Provide the (X, Y) coordinate of the cell's center where the given text is located.  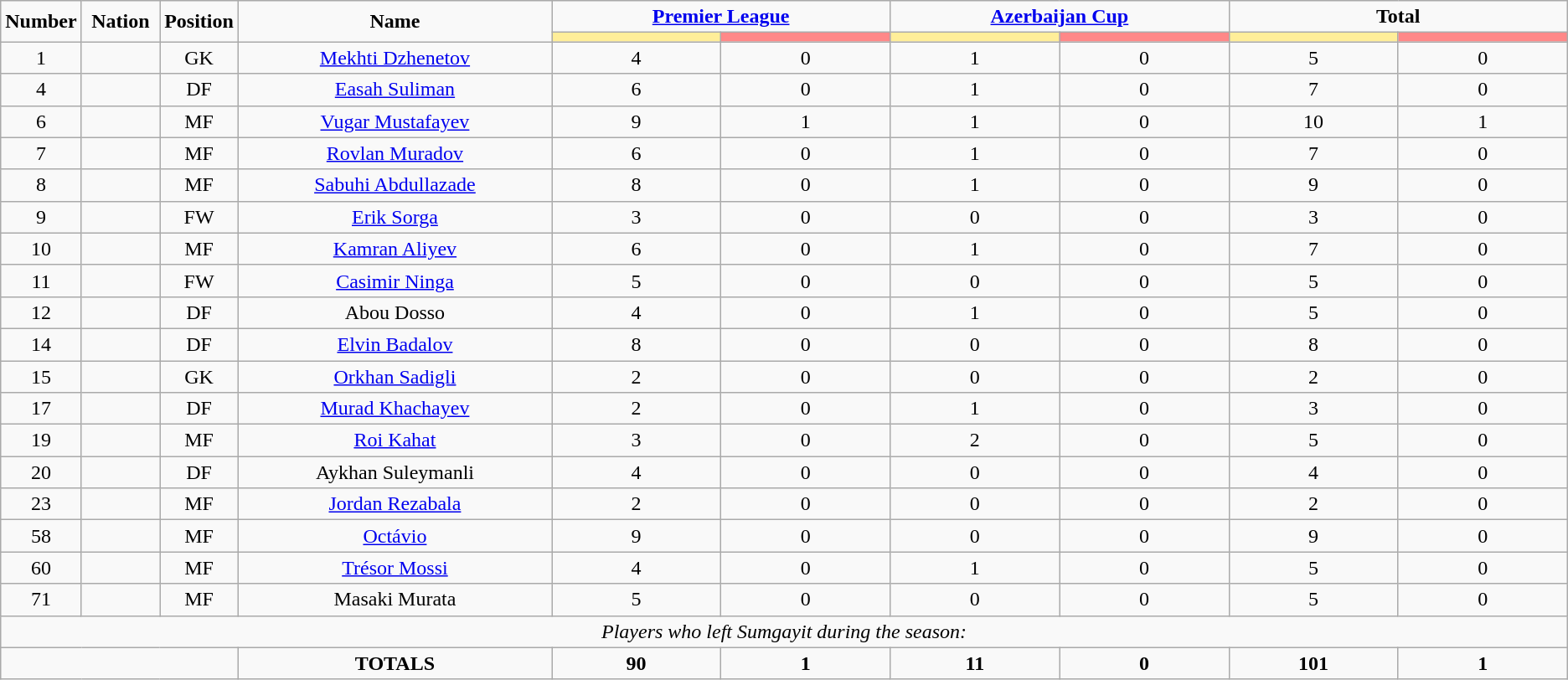
60 (41, 568)
Roi Kahat (395, 440)
12 (41, 312)
Masaki Murata (395, 600)
Total (1398, 17)
Azerbaijan Cup (1060, 17)
20 (41, 472)
15 (41, 376)
Jordan Rezabala (395, 504)
Trésor Mossi (395, 568)
Sabuhi Abdullazade (395, 185)
Abou Dosso (395, 312)
58 (41, 536)
Orkhan Sadigli (395, 376)
14 (41, 344)
Premier League (720, 17)
Mekhti Dzhenetov (395, 58)
Aykhan Suleymanli (395, 472)
Rovlan Muradov (395, 153)
Erik Sorga (395, 217)
19 (41, 440)
Elvin Badalov (395, 344)
23 (41, 504)
Octávio (395, 536)
17 (41, 409)
Easah Suliman (395, 90)
Kamran Aliyev (395, 249)
90 (636, 663)
Vugar Mustafayev (395, 121)
Players who left Sumgayit during the season: (784, 631)
Casimir Ninga (395, 281)
101 (1313, 663)
71 (41, 600)
Name (395, 22)
Position (199, 22)
Nation (121, 22)
Murad Khachayev (395, 409)
TOTALS (395, 663)
Number (41, 22)
